Pinpoint the cell where the given text exists, returning its [X, Y] midpoint coordinate. 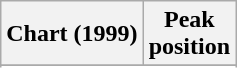
Peakposition [189, 34]
Chart (1999) [72, 34]
